For the text-containing cell, return its midpoint in [x, y] coordinate format. 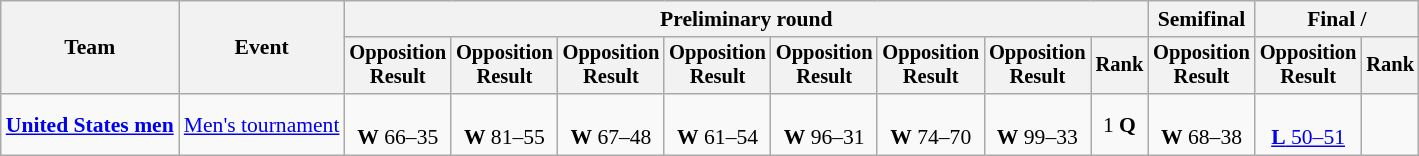
United States men [90, 124]
W 61–54 [718, 124]
1 Q [1120, 124]
Men's tournament [262, 124]
W 67–48 [612, 124]
W 68–38 [1202, 124]
W 74–70 [930, 124]
L 50–51 [1308, 124]
Preliminary round [746, 19]
W 96–31 [824, 124]
W 66–35 [398, 124]
Event [262, 48]
W 99–33 [1038, 124]
Team [90, 48]
Semifinal [1202, 19]
W 81–55 [504, 124]
Final / [1337, 19]
